Find where the given text appears and provide that cell's center as (X, Y) coordinate. 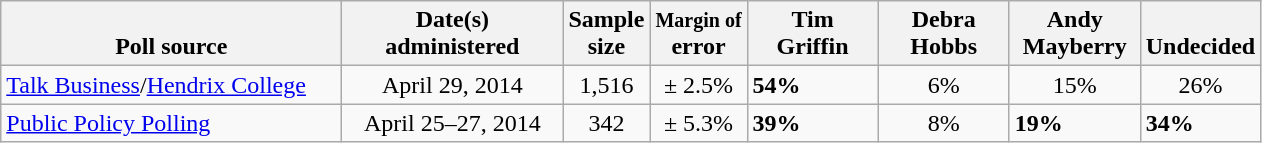
AndyMayberry (1074, 34)
Date(s)administered (452, 34)
39% (812, 123)
April 25–27, 2014 (452, 123)
± 2.5% (698, 85)
Poll source (172, 34)
26% (1200, 85)
8% (944, 123)
Samplesize (606, 34)
Undecided (1200, 34)
15% (1074, 85)
DebraHobbs (944, 34)
342 (606, 123)
34% (1200, 123)
54% (812, 85)
± 5.3% (698, 123)
19% (1074, 123)
TimGriffin (812, 34)
Margin oferror (698, 34)
1,516 (606, 85)
Public Policy Polling (172, 123)
April 29, 2014 (452, 85)
6% (944, 85)
Talk Business/Hendrix College (172, 85)
